Provide the [x, y] coordinate of the cell's center where the given text is located.  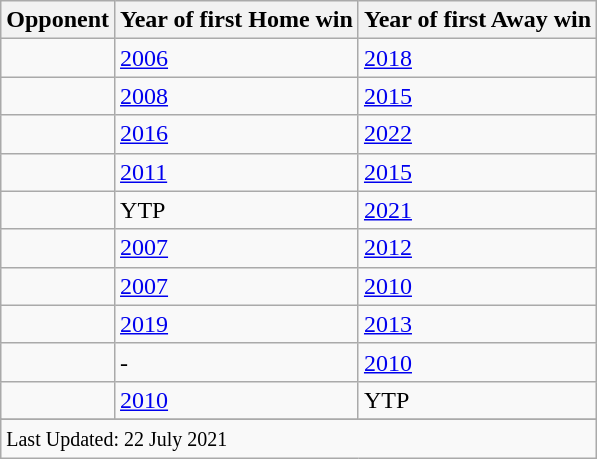
2013 [477, 324]
2016 [237, 134]
2018 [477, 58]
Opponent [58, 20]
Year of first Home win [237, 20]
2012 [477, 248]
2006 [237, 58]
Last Updated: 22 July 2021 [299, 438]
2019 [237, 324]
2022 [477, 134]
2021 [477, 210]
2011 [237, 172]
Year of first Away win [477, 20]
2008 [237, 96]
- [237, 362]
